From the cell containing the given text, extract its center point as (x, y) coordinate. 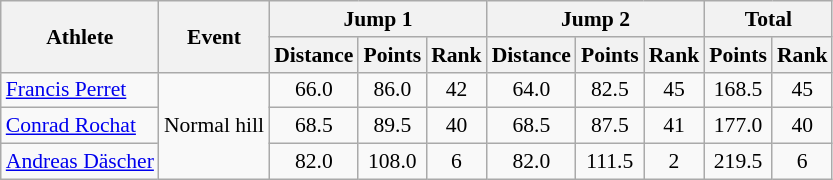
87.5 (610, 126)
219.5 (738, 162)
Total (768, 19)
Event (214, 36)
111.5 (610, 162)
Andreas Däscher (80, 162)
89.5 (392, 126)
Normal hill (214, 126)
177.0 (738, 126)
41 (674, 126)
64.0 (532, 90)
Athlete (80, 36)
82.5 (610, 90)
Jump 1 (378, 19)
66.0 (314, 90)
42 (456, 90)
Jump 2 (596, 19)
Conrad Rochat (80, 126)
2 (674, 162)
Francis Perret (80, 90)
86.0 (392, 90)
168.5 (738, 90)
108.0 (392, 162)
